Extract the (x, y) coordinate from the center of the cell holding the provided text.  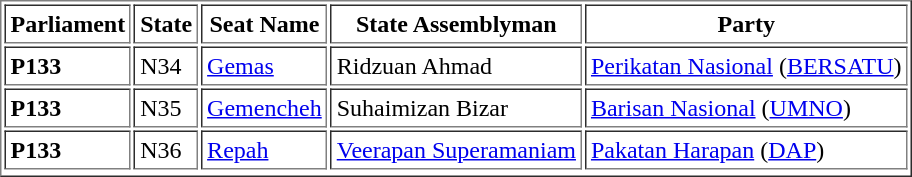
State (166, 24)
N36 (166, 150)
Parliament (68, 24)
Seat Name (264, 24)
Suhaimizan Bizar (456, 108)
State Assemblyman (456, 24)
Perikatan Nasional (BERSATU) (746, 66)
Ridzuan Ahmad (456, 66)
Repah (264, 150)
Veerapan Superamaniam (456, 150)
N35 (166, 108)
Party (746, 24)
Barisan Nasional (UMNO) (746, 108)
Pakatan Harapan (DAP) (746, 150)
Gemas (264, 66)
N34 (166, 66)
Gemencheh (264, 108)
